Detect which cell encompasses the target text, then output its [x, y] center coordinate. 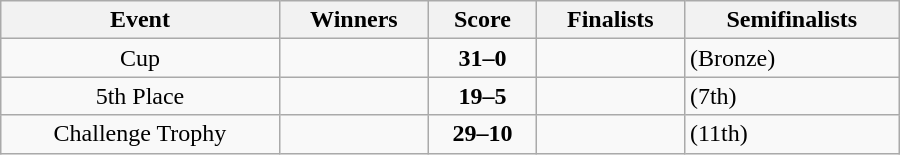
(7th) [792, 96]
19–5 [483, 96]
5th Place [140, 96]
Challenge Trophy [140, 134]
Event [140, 20]
(Bronze) [792, 58]
(11th) [792, 134]
Cup [140, 58]
Finalists [610, 20]
Score [483, 20]
31–0 [483, 58]
29–10 [483, 134]
Semifinalists [792, 20]
Winners [354, 20]
